Identify which cell holds the provided text, then report its (X, Y) central coordinate. 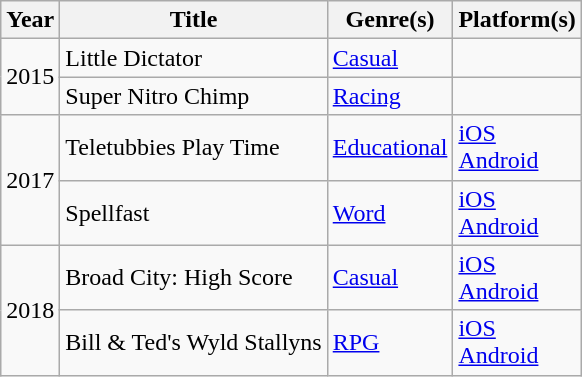
Word (390, 212)
Racing (390, 96)
RPG (390, 342)
Little Dictator (194, 58)
Title (194, 20)
Platform(s) (517, 20)
Genre(s) (390, 20)
Year (30, 20)
2017 (30, 180)
Educational (390, 148)
Broad City: High Score (194, 278)
2018 (30, 310)
Teletubbies Play Time (194, 148)
2015 (30, 77)
Bill & Ted's Wyld Stallyns (194, 342)
Super Nitro Chimp (194, 96)
Spellfast (194, 212)
